Scan for the cell matching the given text and deliver its (x, y) coordinate at center. 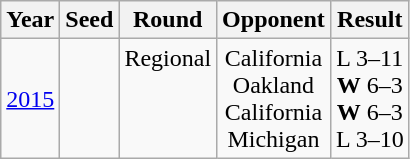
Round (168, 20)
Seed (90, 20)
CaliforniaOaklandCaliforniaMichigan (274, 98)
L 3–11W 6–3W 6–3L 3–10 (370, 98)
Regional (168, 98)
2015 (30, 98)
Opponent (274, 20)
Year (30, 20)
Result (370, 20)
